Output the (X, Y) coordinate of the center of the cell containing the given text.  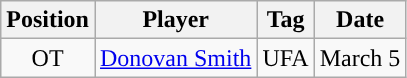
March 5 (360, 58)
OT (48, 58)
Position (48, 20)
Player (175, 20)
Date (360, 20)
Tag (286, 20)
Donovan Smith (175, 58)
UFA (286, 58)
